Extract the (X, Y) coordinate from the center of the cell holding the provided text.  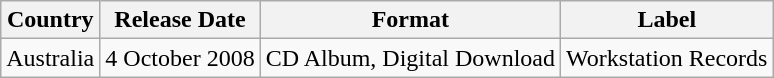
Label (667, 20)
Format (410, 20)
Release Date (180, 20)
4 October 2008 (180, 58)
CD Album, Digital Download (410, 58)
Country (50, 20)
Australia (50, 58)
Workstation Records (667, 58)
